Scan for the cell matching the given text and deliver its (X, Y) coordinate at center. 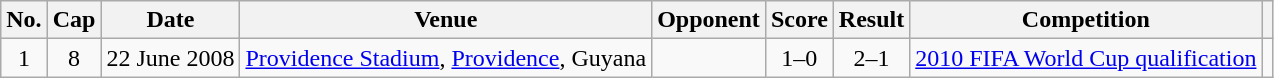
1–0 (799, 58)
2–1 (871, 58)
8 (74, 58)
Opponent (709, 20)
2010 FIFA World Cup qualification (1086, 58)
Providence Stadium, Providence, Guyana (446, 58)
Competition (1086, 20)
Cap (74, 20)
1 (24, 58)
Score (799, 20)
Result (871, 20)
Venue (446, 20)
Date (170, 20)
No. (24, 20)
22 June 2008 (170, 58)
